Pinpoint the cell where the given text exists, returning its [x, y] midpoint coordinate. 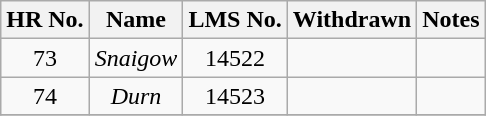
Notes [451, 20]
LMS No. [235, 20]
HR No. [45, 20]
74 [45, 96]
Name [136, 20]
Snaigow [136, 58]
14523 [235, 96]
73 [45, 58]
Durn [136, 96]
Withdrawn [352, 20]
14522 [235, 58]
